Capture the cell that displays the provided text and extract its [X, Y] central coordinate. 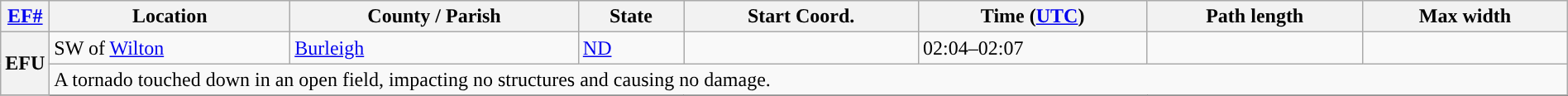
02:04–02:07 [1033, 48]
State [630, 17]
Burleigh [435, 48]
EF# [25, 17]
A tornado touched down in an open field, impacting no structures and causing no damage. [809, 79]
SW of Wilton [170, 48]
Time (UTC) [1033, 17]
Path length [1255, 17]
Start Coord. [801, 17]
County / Parish [435, 17]
Max width [1465, 17]
ND [630, 48]
EFU [25, 64]
Location [170, 17]
